Return [X, Y] of the center of cell containing provided text 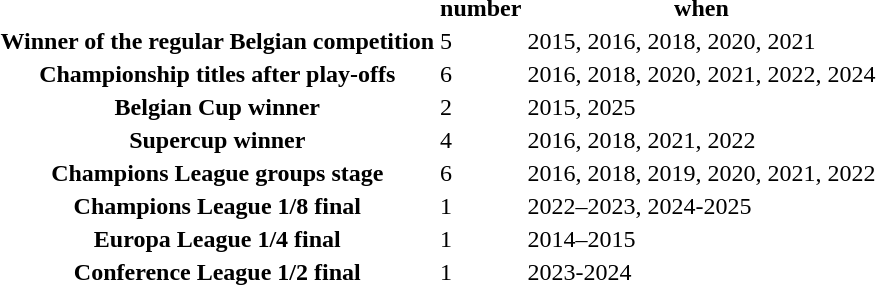
4 [481, 140]
5 [481, 41]
2 [481, 107]
